Detect which cell encompasses the target text, then output its (x, y) center coordinate. 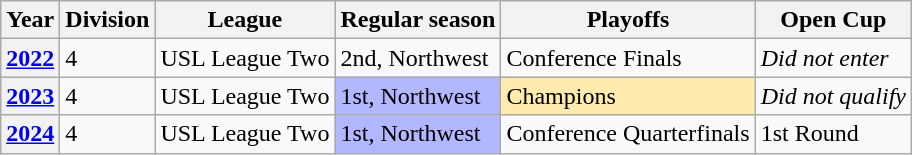
2nd, Northwest (418, 58)
1st Round (833, 134)
Champions (628, 96)
Conference Finals (628, 58)
2022 (30, 58)
Division (108, 20)
2023 (30, 96)
Year (30, 20)
Did not enter (833, 58)
Open Cup (833, 20)
Conference Quarterfinals (628, 134)
2024 (30, 134)
Playoffs (628, 20)
League (245, 20)
Regular season (418, 20)
Did not qualify (833, 96)
